Pinpoint the cell where the given text exists, returning its [x, y] midpoint coordinate. 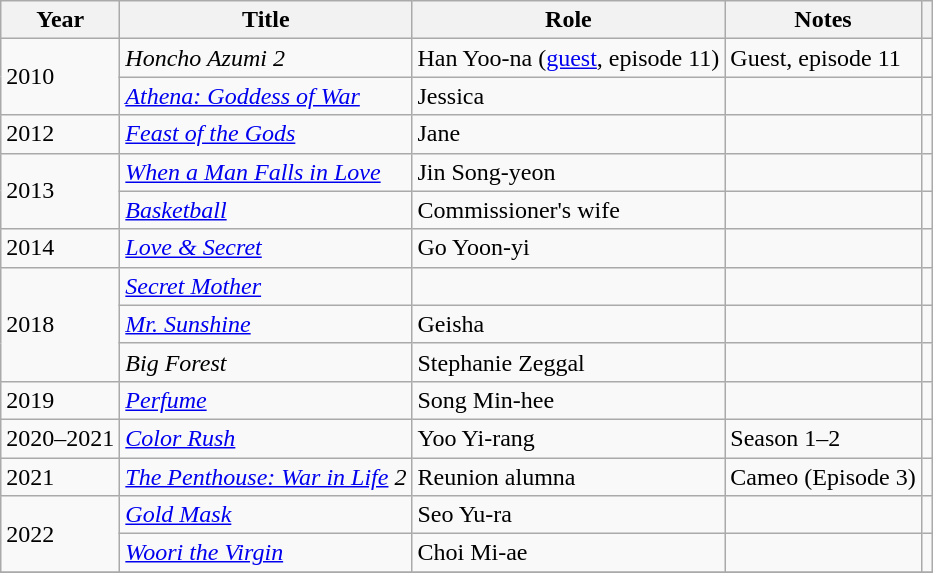
Basketball [266, 210]
Stephanie Zeggal [568, 362]
Feast of the Gods [266, 134]
2013 [60, 191]
2010 [60, 77]
Year [60, 20]
Jessica [568, 96]
2021 [60, 477]
Athena: Goddess of War [266, 96]
Seo Yu-ra [568, 515]
Secret Mother [266, 286]
Mr. Sunshine [266, 324]
Jane [568, 134]
Notes [823, 20]
Cameo (Episode 3) [823, 477]
Song Min-hee [568, 400]
Love & Secret [266, 248]
2018 [60, 324]
Reunion alumna [568, 477]
Big Forest [266, 362]
Gold Mask [266, 515]
Perfume [266, 400]
Go Yoon-yi [568, 248]
The Penthouse: War in Life 2 [266, 477]
Guest, episode 11 [823, 58]
Title [266, 20]
Yoo Yi-rang [568, 438]
2019 [60, 400]
2014 [60, 248]
Color Rush [266, 438]
Choi Mi-ae [568, 553]
Honcho Azumi 2 [266, 58]
Geisha [568, 324]
2012 [60, 134]
Han Yoo-na (guest, episode 11) [568, 58]
Role [568, 20]
When a Man Falls in Love [266, 172]
Woori the Virgin [266, 553]
Season 1–2 [823, 438]
2020–2021 [60, 438]
Jin Song-yeon [568, 172]
Commissioner's wife [568, 210]
2022 [60, 534]
